Output the (X, Y) coordinate of the center of the cell containing the given text.  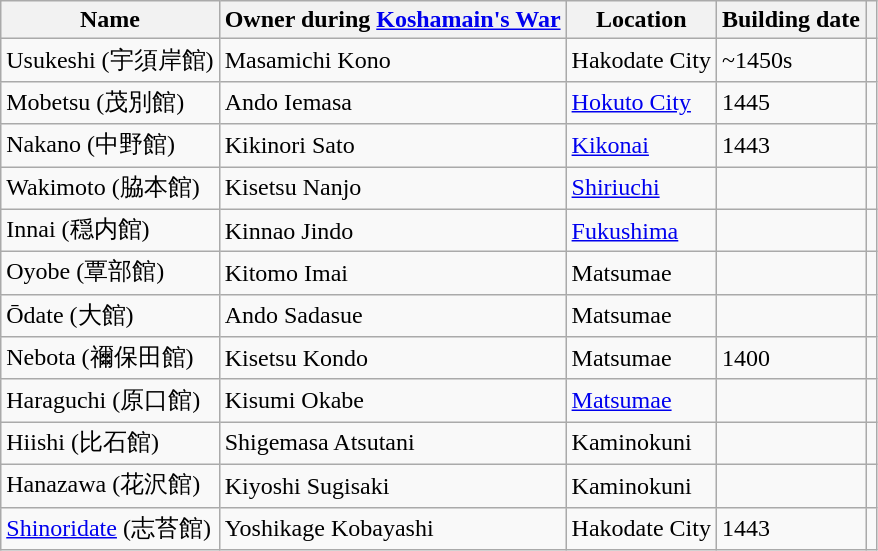
Kinnao Jindo (392, 230)
~1450s (790, 60)
Kikinori Sato (392, 146)
Hokuto City (641, 102)
Kitomo Imai (392, 274)
Ando Sadasue (392, 316)
Shiriuchi (641, 188)
Location (641, 20)
Hiishi (比石館) (110, 444)
Name (110, 20)
1400 (790, 358)
Yoshikage Kobayashi (392, 528)
Hanazawa (花沢館) (110, 486)
Kisetsu Kondo (392, 358)
Shigemasa Atsutani (392, 444)
Nakano (中野館) (110, 146)
Kisumi Okabe (392, 400)
1445 (790, 102)
Masamichi Kono (392, 60)
Ōdate (大館) (110, 316)
Mobetsu (茂別館) (110, 102)
Oyobe (覃部館) (110, 274)
Ando Iemasa (392, 102)
Nebota (禰保田館) (110, 358)
Kikonai (641, 146)
Kisetsu Nanjo (392, 188)
Haraguchi (原口館) (110, 400)
Building date (790, 20)
Owner during Koshamain's War (392, 20)
Kiyoshi Sugisaki (392, 486)
Shinoridate (志苔館) (110, 528)
Usukeshi (宇須岸館) (110, 60)
Fukushima (641, 230)
Wakimoto (脇本館) (110, 188)
Innai (穏内館) (110, 230)
